Detect which cell encompasses the target text, then output its [X, Y] center coordinate. 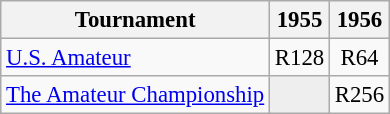
R128 [300, 58]
1955 [300, 20]
R64 [359, 58]
R256 [359, 95]
The Amateur Championship [136, 95]
U.S. Amateur [136, 58]
Tournament [136, 20]
1956 [359, 20]
